Output the (X, Y) coordinate of the center of the cell containing the given text.  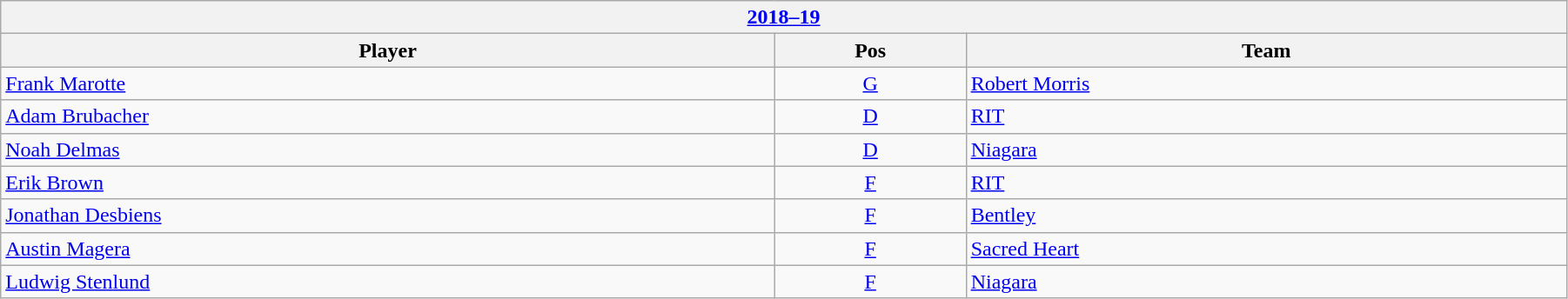
Adam Brubacher (388, 116)
Noah Delmas (388, 149)
Ludwig Stenlund (388, 282)
Pos (870, 50)
2018–19 (784, 17)
G (870, 83)
Erik Brown (388, 183)
Bentley (1266, 216)
Jonathan Desbiens (388, 216)
Robert Morris (1266, 83)
Player (388, 50)
Sacred Heart (1266, 249)
Austin Magera (388, 249)
Team (1266, 50)
Frank Marotte (388, 83)
